Extract the (X, Y) coordinate from the center of the cell holding the provided text.  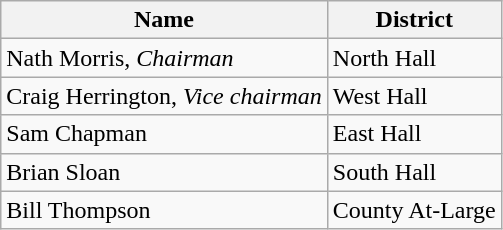
North Hall (414, 58)
County At-Large (414, 210)
South Hall (414, 172)
Craig Herrington, Vice chairman (164, 96)
Sam Chapman (164, 134)
Nath Morris, Chairman (164, 58)
West Hall (414, 96)
Name (164, 20)
East Hall (414, 134)
Bill Thompson (164, 210)
Brian Sloan (164, 172)
District (414, 20)
